Search for the cell housing the specified text and yield its (X, Y) center coordinate. 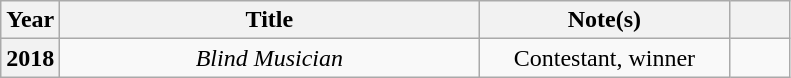
Blind Musician (270, 58)
Contestant, winner (604, 58)
Note(s) (604, 20)
Year (30, 20)
Title (270, 20)
2018 (30, 58)
